Identify which cell holds the provided text, then report its (x, y) central coordinate. 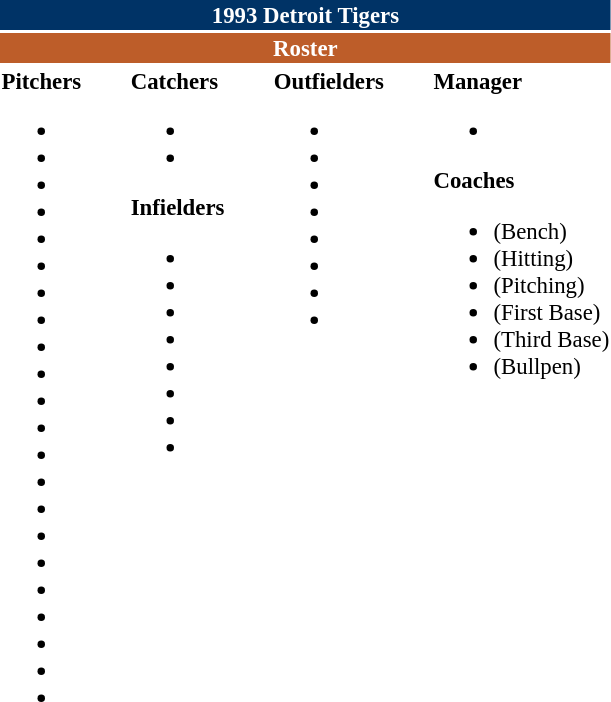
Roster (306, 48)
1993 Detroit Tigers (306, 15)
